Capture the cell that displays the provided text and extract its [X, Y] central coordinate. 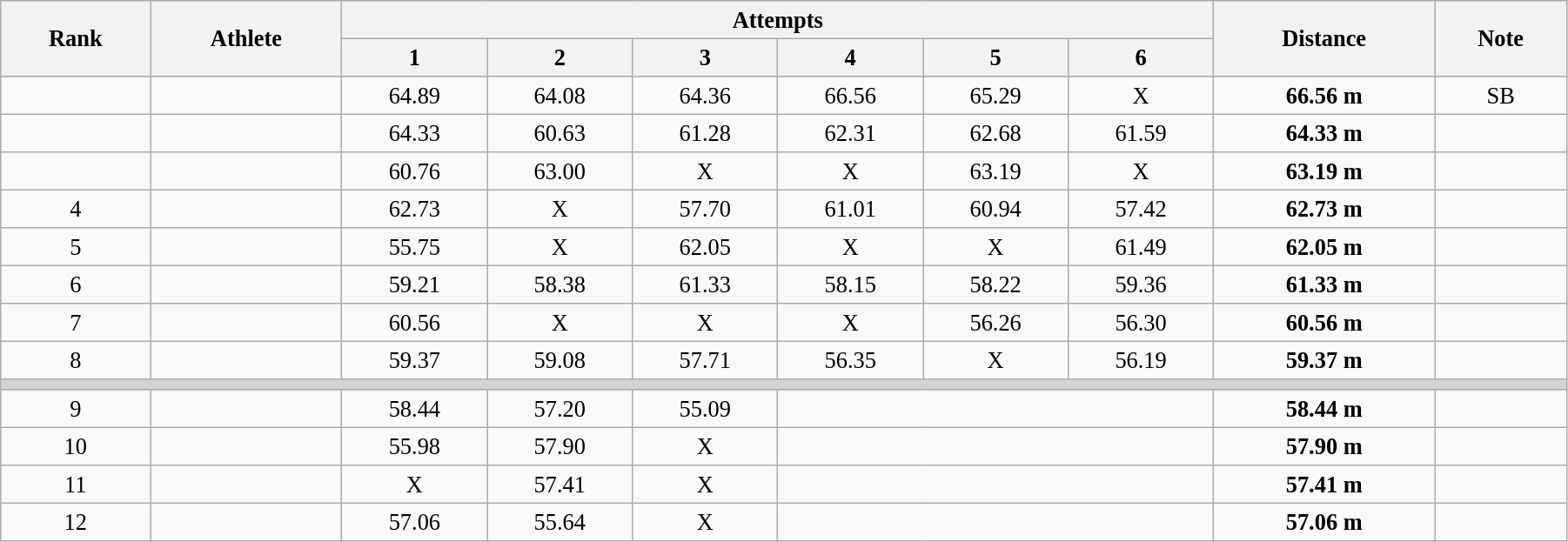
62.31 [851, 133]
55.09 [705, 409]
63.19 m [1324, 171]
9 [76, 409]
57.41 [560, 485]
59.08 [560, 360]
Attempts [778, 19]
62.05 m [1324, 247]
62.05 [705, 247]
59.36 [1142, 284]
2 [560, 57]
64.08 [560, 95]
57.90 m [1324, 446]
11 [76, 485]
64.36 [705, 95]
61.33 m [1324, 284]
56.30 [1142, 323]
60.56 m [1324, 323]
Note [1501, 38]
61.59 [1142, 133]
7 [76, 323]
62.68 [995, 133]
12 [76, 522]
57.06 [414, 522]
64.89 [414, 95]
57.70 [705, 209]
57.06 m [1324, 522]
61.49 [1142, 247]
59.21 [414, 284]
56.26 [995, 323]
56.35 [851, 360]
65.29 [995, 95]
SB [1501, 95]
66.56 [851, 95]
57.20 [560, 409]
58.15 [851, 284]
57.41 m [1324, 485]
64.33 [414, 133]
Distance [1324, 38]
60.94 [995, 209]
60.63 [560, 133]
55.75 [414, 247]
Athlete [246, 38]
62.73 m [1324, 209]
61.33 [705, 284]
57.42 [1142, 209]
62.73 [414, 209]
59.37 [414, 360]
58.44 [414, 409]
56.19 [1142, 360]
60.76 [414, 171]
57.90 [560, 446]
3 [705, 57]
1 [414, 57]
55.64 [560, 522]
58.44 m [1324, 409]
58.38 [560, 284]
58.22 [995, 284]
59.37 m [1324, 360]
60.56 [414, 323]
66.56 m [1324, 95]
10 [76, 446]
Rank [76, 38]
57.71 [705, 360]
8 [76, 360]
61.28 [705, 133]
61.01 [851, 209]
63.00 [560, 171]
55.98 [414, 446]
64.33 m [1324, 133]
63.19 [995, 171]
